Identify which cell holds the provided text, then report its [X, Y] central coordinate. 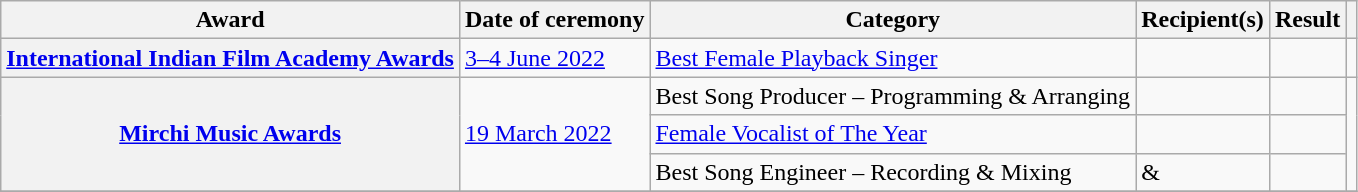
Recipient(s) [1203, 20]
Female Vocalist of The Year [893, 134]
Best Female Playback Singer [893, 58]
Best Song Engineer – Recording & Mixing [893, 172]
Date of ceremony [554, 20]
Mirchi Music Awards [230, 134]
19 March 2022 [554, 134]
Award [230, 20]
Category [893, 20]
3–4 June 2022 [554, 58]
International Indian Film Academy Awards [230, 58]
Best Song Producer – Programming & Arranging [893, 96]
& [1203, 172]
Result [1307, 20]
